Scan for the cell matching the given text and deliver its [x, y] coordinate at center. 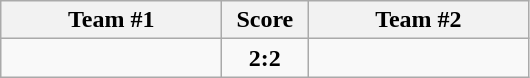
Team #1 [112, 20]
Team #2 [418, 20]
Score [265, 20]
2:2 [265, 58]
